Capture the cell that displays the provided text and extract its (X, Y) central coordinate. 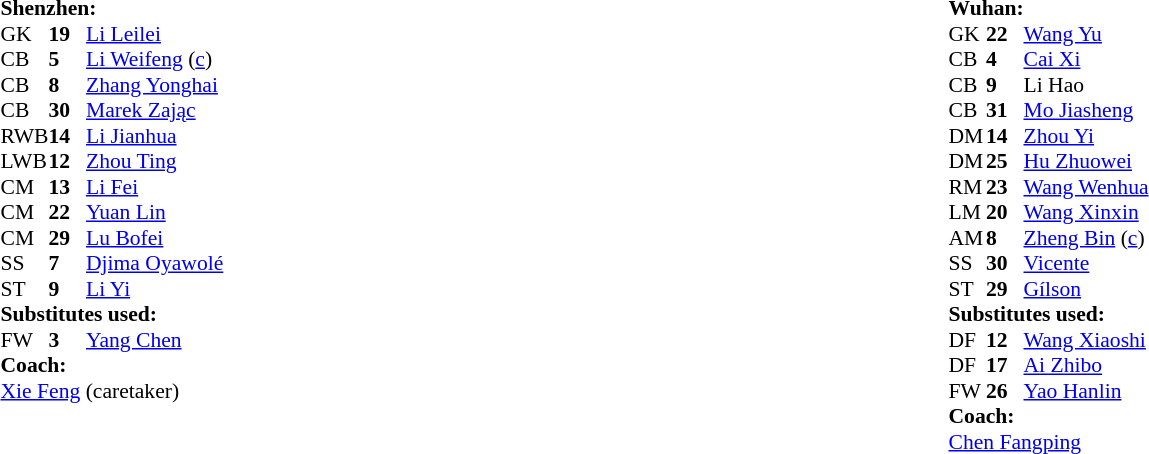
Wang Wenhua (1086, 187)
Yuan Lin (154, 213)
Cai Xi (1086, 59)
Mo Jiasheng (1086, 111)
Yao Hanlin (1086, 391)
LM (967, 213)
Zhou Yi (1086, 136)
Wang Xiaoshi (1086, 340)
Marek Zając (154, 111)
RM (967, 187)
Djima Oyawolé (154, 263)
Li Fei (154, 187)
31 (1005, 111)
Yang Chen (154, 340)
RWB (24, 136)
Li Leilei (154, 34)
23 (1005, 187)
Zheng Bin (c) (1086, 238)
Vicente (1086, 263)
Li Jianhua (154, 136)
AM (967, 238)
Wang Yu (1086, 34)
Li Weifeng (c) (154, 59)
Wang Xinxin (1086, 213)
26 (1005, 391)
13 (67, 187)
25 (1005, 161)
4 (1005, 59)
Lu Bofei (154, 238)
Gílson (1086, 289)
Zhang Yonghai (154, 85)
5 (67, 59)
Ai Zhibo (1086, 365)
LWB (24, 161)
7 (67, 263)
Hu Zhuowei (1086, 161)
20 (1005, 213)
Li Hao (1086, 85)
3 (67, 340)
Xie Feng (caretaker) (112, 391)
Zhou Ting (154, 161)
19 (67, 34)
Li Yi (154, 289)
17 (1005, 365)
